Determine the [x, y] coordinate at the center of the cell enclosing the given text.  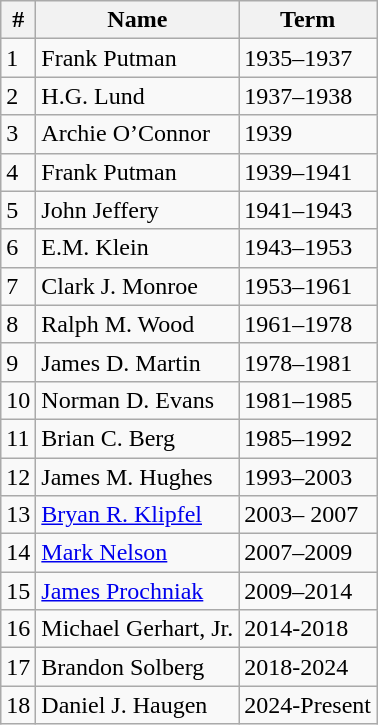
James D. Martin [138, 362]
16 [18, 629]
Term [308, 20]
13 [18, 515]
2014-2018 [308, 629]
1961–1978 [308, 324]
Bryan R. Klipfel [138, 515]
E.M. Klein [138, 248]
14 [18, 553]
15 [18, 591]
2 [18, 96]
7 [18, 286]
Brandon Solberg [138, 667]
Brian C. Berg [138, 438]
Archie O’Connor [138, 134]
9 [18, 362]
1978–1981 [308, 362]
1985–1992 [308, 438]
1935–1937 [308, 58]
1993–2003 [308, 477]
1941–1943 [308, 210]
H.G. Lund [138, 96]
18 [18, 705]
# [18, 20]
5 [18, 210]
2009–2014 [308, 591]
8 [18, 324]
James M. Hughes [138, 477]
Name [138, 20]
2024-Present [308, 705]
11 [18, 438]
10 [18, 400]
2018-2024 [308, 667]
1 [18, 58]
2003– 2007 [308, 515]
James Prochniak [138, 591]
Clark J. Monroe [138, 286]
Mark Nelson [138, 553]
1981–1985 [308, 400]
Norman D. Evans [138, 400]
Daniel J. Haugen [138, 705]
4 [18, 172]
John Jeffery [138, 210]
6 [18, 248]
Ralph M. Wood [138, 324]
12 [18, 477]
1943–1953 [308, 248]
1953–1961 [308, 286]
1937–1938 [308, 96]
1939 [308, 134]
1939–1941 [308, 172]
3 [18, 134]
17 [18, 667]
2007–2009 [308, 553]
Michael Gerhart, Jr. [138, 629]
